For the text-containing cell, return its midpoint in [X, Y] coordinate format. 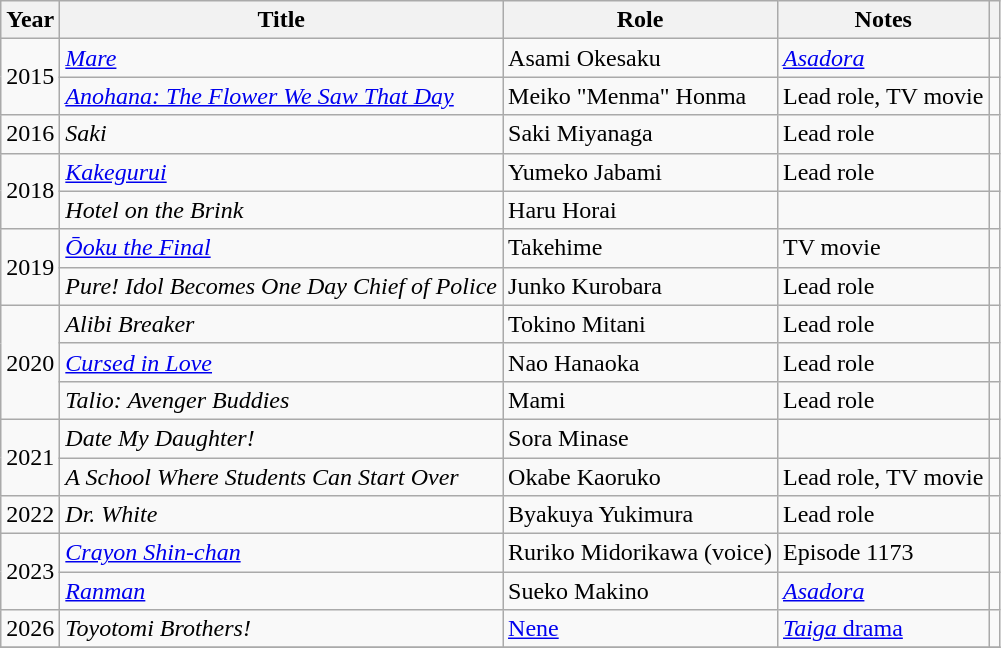
Hotel on the Brink [282, 210]
Byakuya Yukimura [640, 515]
Okabe Kaoruko [640, 477]
2016 [30, 134]
Role [640, 20]
Takehime [640, 248]
Junko Kurobara [640, 286]
2026 [30, 629]
Episode 1173 [884, 553]
Ruriko Midorikawa (voice) [640, 553]
Mare [282, 58]
Title [282, 20]
Cursed in Love [282, 362]
Year [30, 20]
2015 [30, 77]
Ōoku the Final [282, 248]
A School Where Students Can Start Over [282, 477]
Date My Daughter! [282, 438]
Yumeko Jabami [640, 172]
Sora Minase [640, 438]
Crayon Shin-chan [282, 553]
Talio: Avenger Buddies [282, 400]
Sueko Makino [640, 591]
2022 [30, 515]
Taiga drama [884, 629]
Nene [640, 629]
Ranman [282, 591]
Kakegurui [282, 172]
2020 [30, 362]
Saki [282, 134]
2018 [30, 191]
Pure! Idol Becomes One Day Chief of Police [282, 286]
Alibi Breaker [282, 324]
2019 [30, 267]
Anohana: The Flower We Saw That Day [282, 96]
Haru Horai [640, 210]
Dr. White [282, 515]
Toyotomi Brothers! [282, 629]
Meiko "Menma" Honma [640, 96]
Nao Hanaoka [640, 362]
Asami Okesaku [640, 58]
2023 [30, 572]
Notes [884, 20]
Saki Miyanaga [640, 134]
2021 [30, 457]
Mami [640, 400]
Tokino Mitani [640, 324]
TV movie [884, 248]
